Find where the given text appears and provide that cell's center as (X, Y) coordinate. 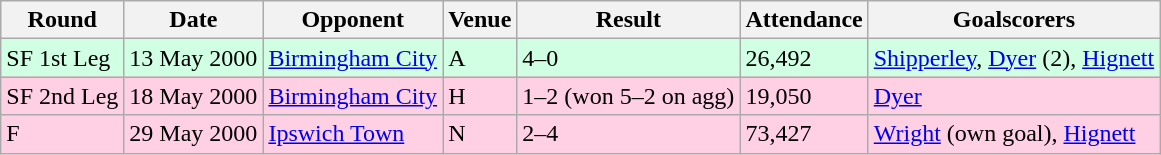
1–2 (won 5–2 on agg) (628, 96)
Attendance (804, 20)
SF 2nd Leg (62, 96)
Round (62, 20)
29 May 2000 (194, 134)
SF 1st Leg (62, 58)
Shipperley, Dyer (2), Hignett (1014, 58)
19,050 (804, 96)
N (480, 134)
4–0 (628, 58)
A (480, 58)
Wright (own goal), Hignett (1014, 134)
26,492 (804, 58)
Venue (480, 20)
Ipswich Town (353, 134)
Result (628, 20)
18 May 2000 (194, 96)
Dyer (1014, 96)
73,427 (804, 134)
2–4 (628, 134)
F (62, 134)
Date (194, 20)
H (480, 96)
Goalscorers (1014, 20)
Opponent (353, 20)
13 May 2000 (194, 58)
